Detect which cell encompasses the target text, then output its (x, y) center coordinate. 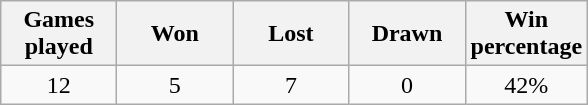
7 (291, 85)
Lost (291, 34)
Games played (59, 34)
42% (526, 85)
Drawn (407, 34)
Won (175, 34)
Win percentage (526, 34)
0 (407, 85)
5 (175, 85)
12 (59, 85)
